Extract the [x, y] coordinate from the center of the cell holding the provided text.  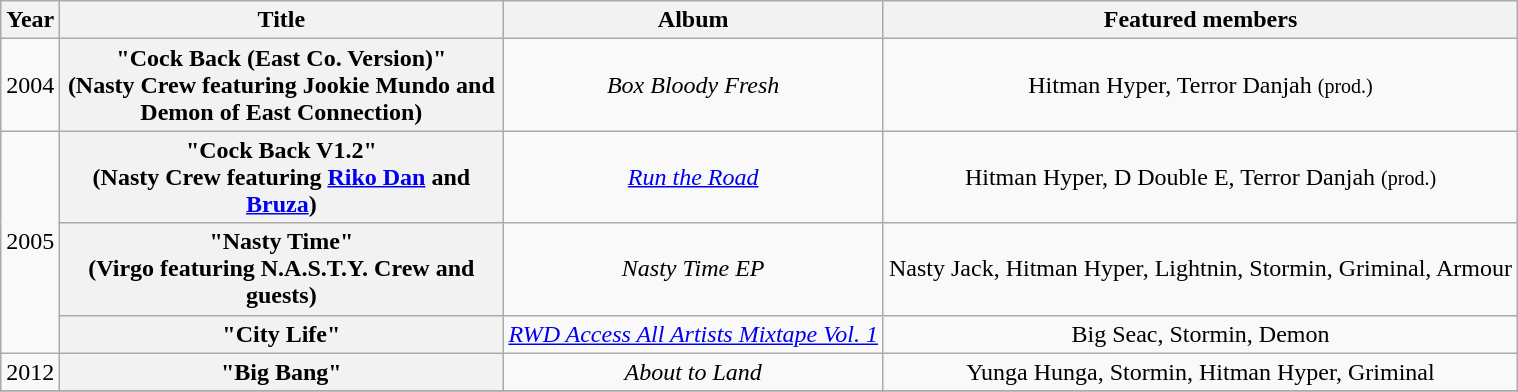
2004 [30, 85]
"Cock Back (East Co. Version)"(Nasty Crew featuring Jookie Mundo and Demon of East Connection) [282, 85]
2012 [30, 372]
Box Bloody Fresh [694, 85]
About to Land [694, 372]
"Big Bang" [282, 372]
Album [694, 20]
Nasty Jack, Hitman Hyper, Lightnin, Stormin, Griminal, Armour [1200, 269]
RWD Access All Artists Mixtape Vol. 1 [694, 334]
Big Seac, Stormin, Demon [1200, 334]
Year [30, 20]
Run the Road [694, 177]
Nasty Time EP [694, 269]
"Nasty Time"(Virgo featuring N.A.S.T.Y. Crew and guests) [282, 269]
Featured members [1200, 20]
2005 [30, 242]
"Cock Back V1.2"(Nasty Crew featuring Riko Dan and Bruza) [282, 177]
"City Life" [282, 334]
Hitman Hyper, Terror Danjah (prod.) [1200, 85]
Yunga Hunga, Stormin, Hitman Hyper, Griminal [1200, 372]
Title [282, 20]
Hitman Hyper, D Double E, Terror Danjah (prod.) [1200, 177]
